Capture the cell that displays the provided text and extract its (x, y) central coordinate. 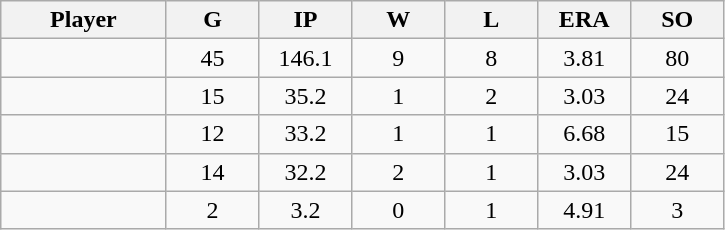
4.91 (584, 210)
9 (398, 58)
IP (306, 20)
3 (678, 210)
Player (84, 20)
0 (398, 210)
W (398, 20)
45 (212, 58)
80 (678, 58)
G (212, 20)
35.2 (306, 96)
SO (678, 20)
3.81 (584, 58)
12 (212, 134)
33.2 (306, 134)
14 (212, 172)
146.1 (306, 58)
6.68 (584, 134)
L (492, 20)
ERA (584, 20)
32.2 (306, 172)
8 (492, 58)
3.2 (306, 210)
